From the cell containing the given text, extract its center point as [X, Y] coordinate. 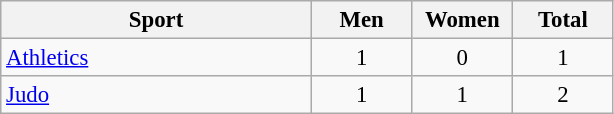
Sport [156, 20]
Athletics [156, 58]
Total [564, 20]
2 [564, 95]
Women [462, 20]
Men [362, 20]
Judo [156, 95]
0 [462, 58]
